Output the [x, y] coordinate of the center of the cell containing the given text.  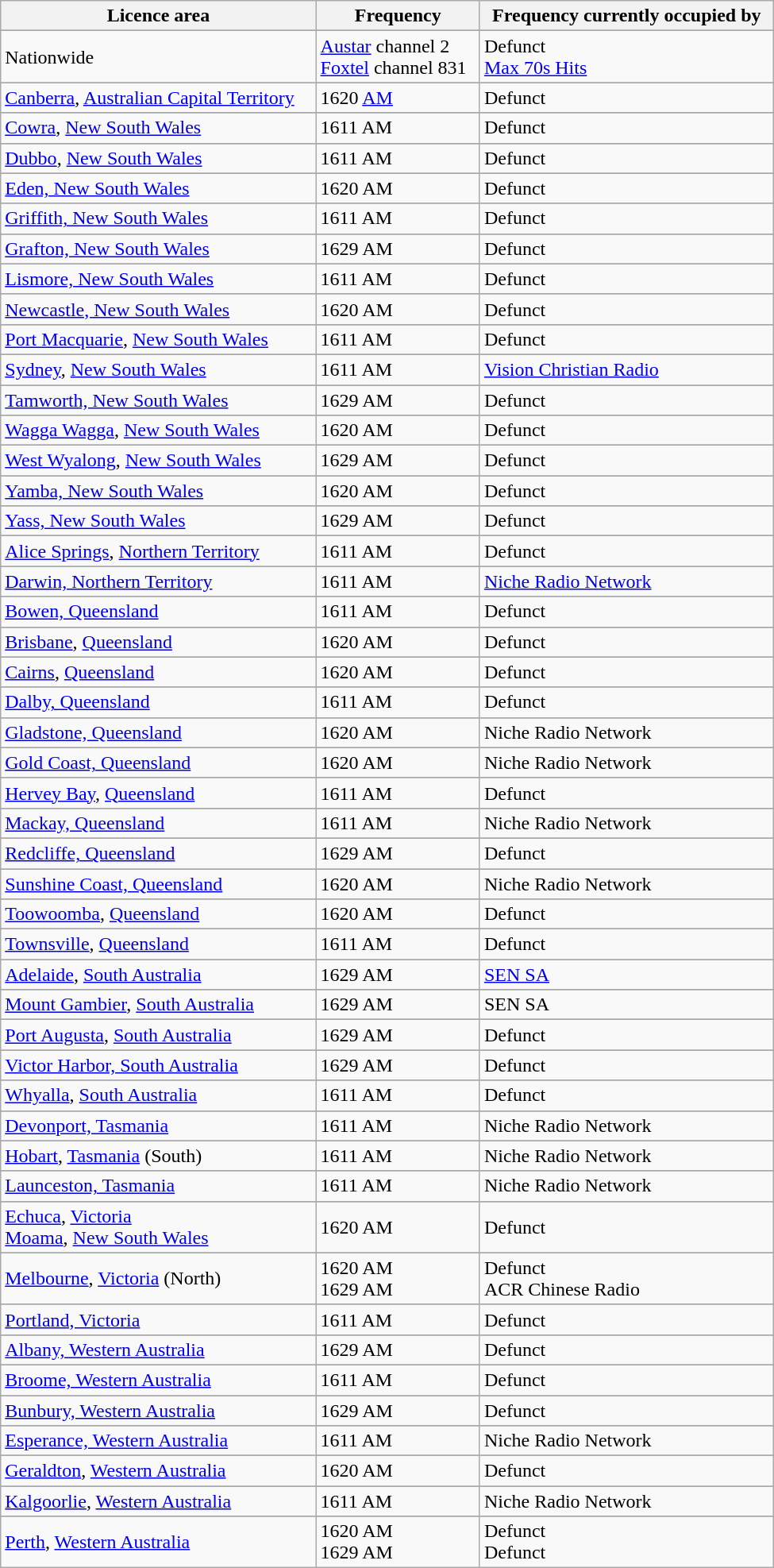
Brisbane, Queensland [159, 642]
Albany, Western Australia [159, 1350]
Port Augusta, South Australia [159, 1035]
Lismore, New South Wales [159, 279]
Bowen, Queensland [159, 612]
Cairns, Queensland [159, 672]
Vision Christian Radio [626, 369]
Sydney, New South Wales [159, 369]
Bunbury, Western Australia [159, 1410]
Licence area [159, 16]
Eden, New South Wales [159, 188]
Sunshine Coast, Queensland [159, 884]
Toowoomba, Queensland [159, 914]
Hobart, Tasmania (South) [159, 1156]
Gold Coast, Queensland [159, 763]
Launceston, Tasmania [159, 1186]
Alice Springs, Northern Territory [159, 551]
DefunctMax 70s Hits [626, 57]
Austar channel 2Foxtel channel 831 [398, 57]
West Wyalong, New South Wales [159, 461]
Yamba, New South Wales [159, 491]
Hervey Bay, Queensland [159, 793]
Tamworth, New South Wales [159, 400]
Dalby, Queensland [159, 702]
Yass, New South Wales [159, 521]
Frequency currently occupied by [626, 16]
Perth, Western Australia [159, 1543]
Portland, Victoria [159, 1319]
Griffith, New South Wales [159, 218]
Redcliffe, Queensland [159, 853]
Townsville, Queensland [159, 944]
Newcastle, New South Wales [159, 309]
Mackay, Queensland [159, 823]
Canberra, Australian Capital Territory [159, 98]
Darwin, Northern Territory [159, 581]
Gladstone, Queensland [159, 732]
Grafton, New South Wales [159, 249]
Broome, Western Australia [159, 1380]
DefunctACR Chinese Radio [626, 1279]
Adelaide, South Australia [159, 975]
Cowra, New South Wales [159, 128]
Melbourne, Victoria (North) [159, 1279]
Nationwide [159, 57]
Echuca, VictoriaMoama, New South Wales [159, 1226]
Wagga Wagga, New South Wales [159, 431]
Mount Gambier, South Australia [159, 1005]
Esperance, Western Australia [159, 1441]
DefunctDefunct [626, 1543]
Port Macquarie, New South Wales [159, 339]
Whyalla, South Australia [159, 1095]
Frequency [398, 16]
Dubbo, New South Wales [159, 158]
Geraldton, Western Australia [159, 1471]
Devonport, Tasmania [159, 1126]
Kalgoorlie, Western Australia [159, 1501]
Victor Harbor, South Australia [159, 1065]
